Return [X, Y] of the center of cell containing provided text 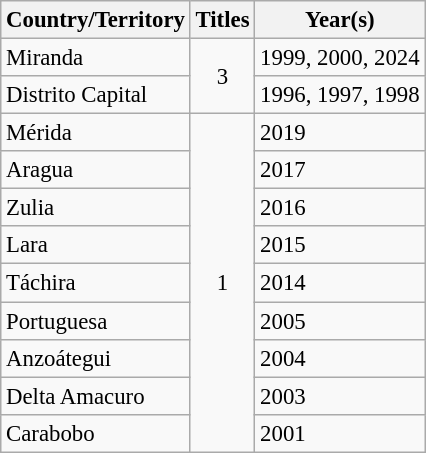
Anzoátegui [96, 358]
1 [222, 283]
1996, 1997, 1998 [340, 95]
Titles [222, 20]
Distrito Capital [96, 95]
2005 [340, 321]
Aragua [96, 170]
Portuguesa [96, 321]
Delta Amacuro [96, 396]
Zulia [96, 208]
2017 [340, 170]
Mérida [96, 133]
Year(s) [340, 20]
2015 [340, 245]
2004 [340, 358]
2003 [340, 396]
3 [222, 76]
Lara [96, 245]
1999, 2000, 2024 [340, 58]
2019 [340, 133]
2016 [340, 208]
2014 [340, 283]
Carabobo [96, 433]
Miranda [96, 58]
Táchira [96, 283]
2001 [340, 433]
Country/Territory [96, 20]
